Find where the given text appears and provide that cell's center as [X, Y] coordinate. 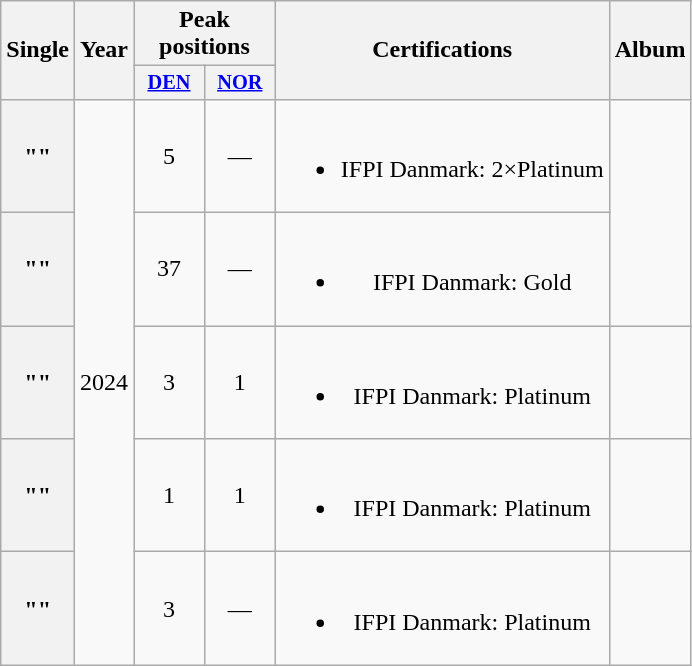
Album [650, 50]
IFPI Danmark: Gold [442, 270]
DEN [170, 83]
37 [170, 270]
5 [170, 156]
Single [38, 50]
2024 [104, 382]
Peak positions [205, 34]
Certifications [442, 50]
NOR [240, 83]
IFPI Danmark: 2×Platinum [442, 156]
Year [104, 50]
